Scan for the cell matching the given text and deliver its [x, y] coordinate at center. 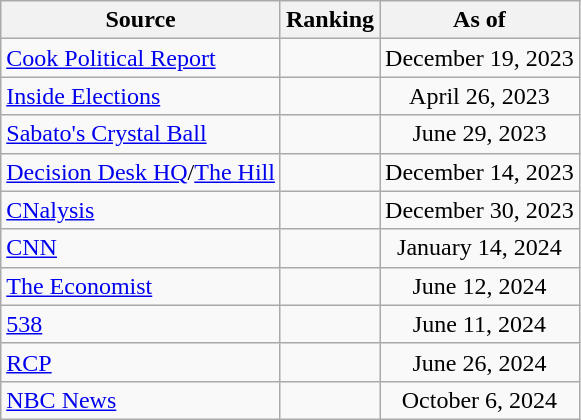
CNalysis [141, 210]
Inside Elections [141, 96]
December 19, 2023 [480, 58]
538 [141, 324]
RCP [141, 362]
Ranking [330, 20]
Cook Political Report [141, 58]
As of [480, 20]
January 14, 2024 [480, 248]
Source [141, 20]
Sabato's Crystal Ball [141, 134]
December 30, 2023 [480, 210]
The Economist [141, 286]
October 6, 2024 [480, 400]
Decision Desk HQ/The Hill [141, 172]
December 14, 2023 [480, 172]
CNN [141, 248]
June 12, 2024 [480, 286]
June 11, 2024 [480, 324]
NBC News [141, 400]
April 26, 2023 [480, 96]
June 26, 2024 [480, 362]
June 29, 2023 [480, 134]
